Return [X, Y] of the center of cell containing provided text 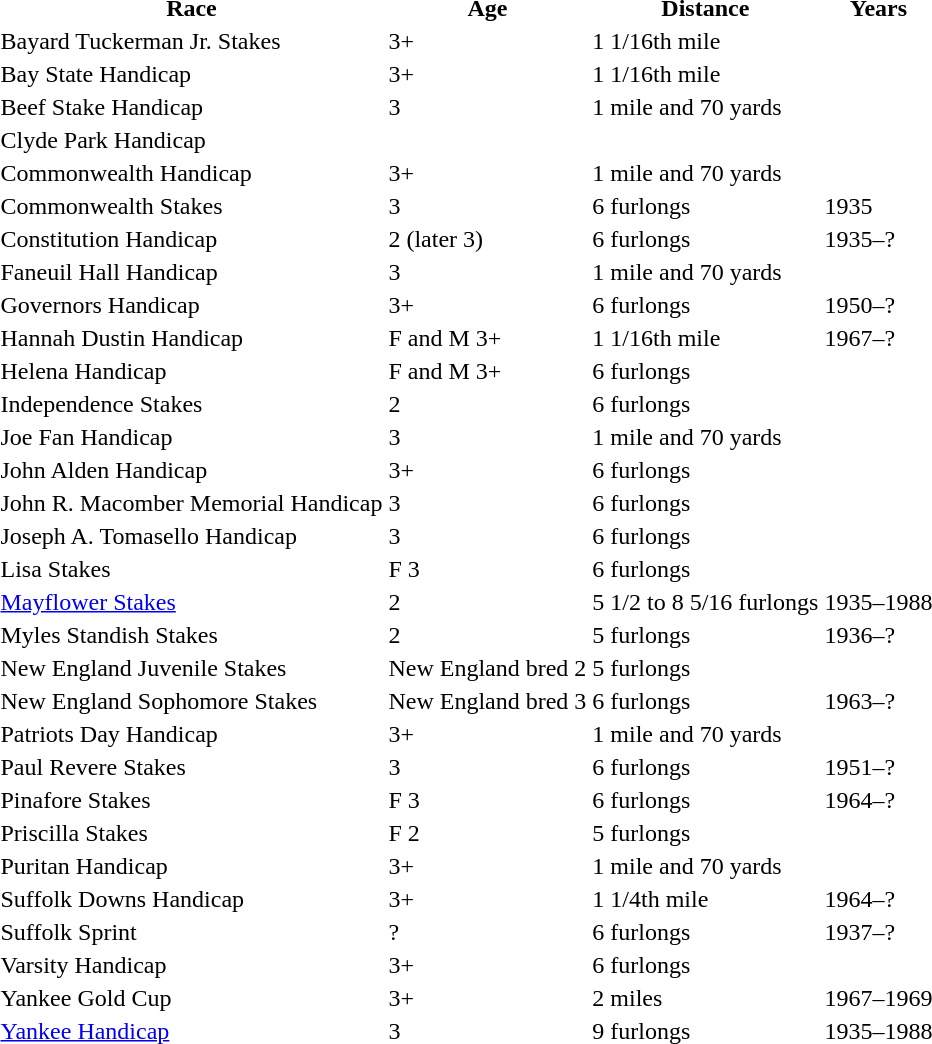
5 1/2 to 8 5/16 furlongs [706, 602]
2 miles [706, 998]
1 1/4th mile [706, 899]
F 2 [488, 833]
New England bred 3 [488, 701]
2 (later 3) [488, 239]
New England bred 2 [488, 668]
? [488, 932]
